Identify which cell holds the provided text, then report its [X, Y] central coordinate. 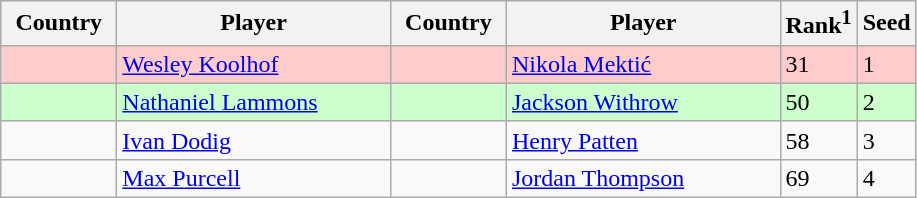
Jackson Withrow [643, 102]
3 [886, 140]
Max Purcell [254, 178]
58 [818, 140]
Ivan Dodig [254, 140]
Wesley Koolhof [254, 64]
Nathaniel Lammons [254, 102]
Rank1 [818, 24]
Nikola Mektić [643, 64]
Henry Patten [643, 140]
1 [886, 64]
4 [886, 178]
Seed [886, 24]
Jordan Thompson [643, 178]
31 [818, 64]
69 [818, 178]
2 [886, 102]
50 [818, 102]
